Capture the cell that displays the provided text and extract its (x, y) central coordinate. 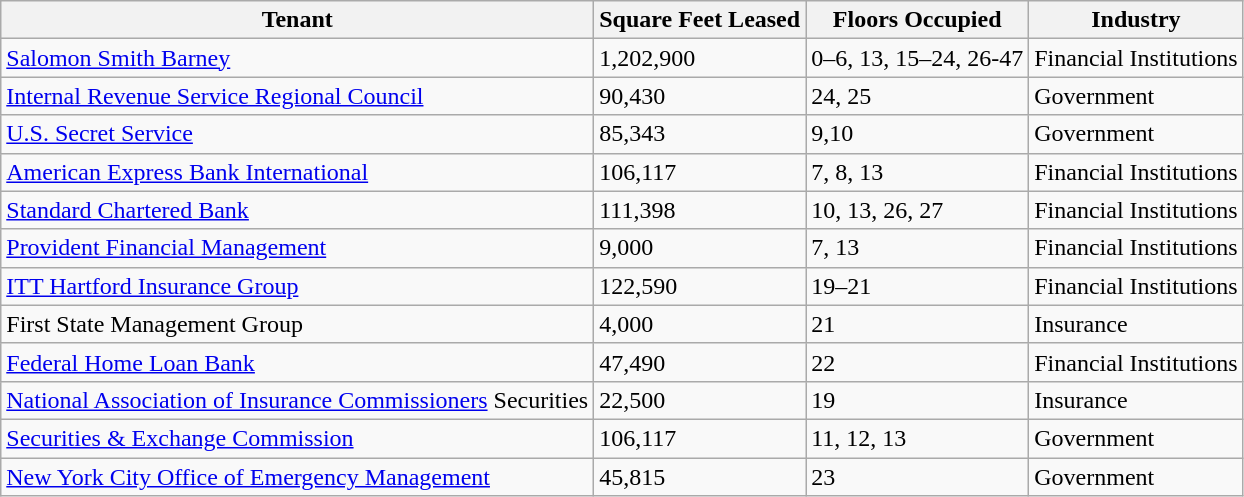
10, 13, 26, 27 (918, 210)
45,815 (700, 477)
Provident Financial Management (298, 248)
90,430 (700, 96)
9,10 (918, 134)
23 (918, 477)
National Association of Insurance Commissioners Securities (298, 400)
85,343 (700, 134)
Floors Occupied (918, 20)
122,590 (700, 286)
Federal Home Loan Bank (298, 362)
7, 13 (918, 248)
47,490 (700, 362)
22 (918, 362)
9,000 (700, 248)
Salomon Smith Barney (298, 58)
1,202,900 (700, 58)
Tenant (298, 20)
19–21 (918, 286)
Internal Revenue Service Regional Council (298, 96)
First State Management Group (298, 324)
Square Feet Leased (700, 20)
New York City Office of Emergency Management (298, 477)
19 (918, 400)
21 (918, 324)
Securities & Exchange Commission (298, 438)
Industry (1136, 20)
Standard Chartered Bank (298, 210)
22,500 (700, 400)
ITT Hartford Insurance Group (298, 286)
7, 8, 13 (918, 172)
4,000 (700, 324)
U.S. Secret Service (298, 134)
11, 12, 13 (918, 438)
24, 25 (918, 96)
American Express Bank International (298, 172)
111,398 (700, 210)
0–6, 13, 15–24, 26-47 (918, 58)
